Output the (X, Y) coordinate of the center of the cell containing the given text.  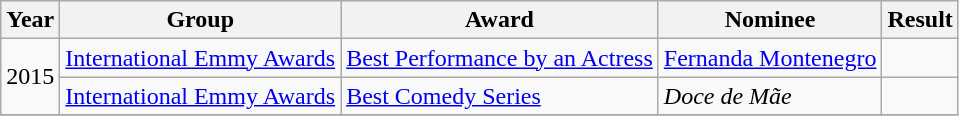
Doce de Mãe (770, 96)
Year (30, 20)
Award (500, 20)
Fernanda Montenegro (770, 58)
2015 (30, 77)
Best Performance by an Actress (500, 58)
Group (200, 20)
Result (920, 20)
Best Comedy Series (500, 96)
Nominee (770, 20)
